Return (X, Y) of the center of cell containing provided text 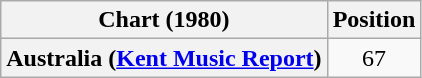
Position (374, 20)
Chart (1980) (164, 20)
67 (374, 58)
Australia (Kent Music Report) (164, 58)
